Output the [X, Y] coordinate of the center of the cell containing the given text.  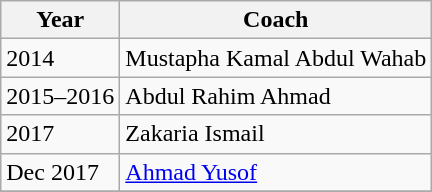
2015–2016 [60, 96]
Mustapha Kamal Abdul Wahab [276, 58]
Dec 2017 [60, 172]
2017 [60, 134]
Zakaria Ismail [276, 134]
Abdul Rahim Ahmad [276, 96]
2014 [60, 58]
Ahmad Yusof [276, 172]
Year [60, 20]
Coach [276, 20]
